From the cell containing the given text, extract its center point as [x, y] coordinate. 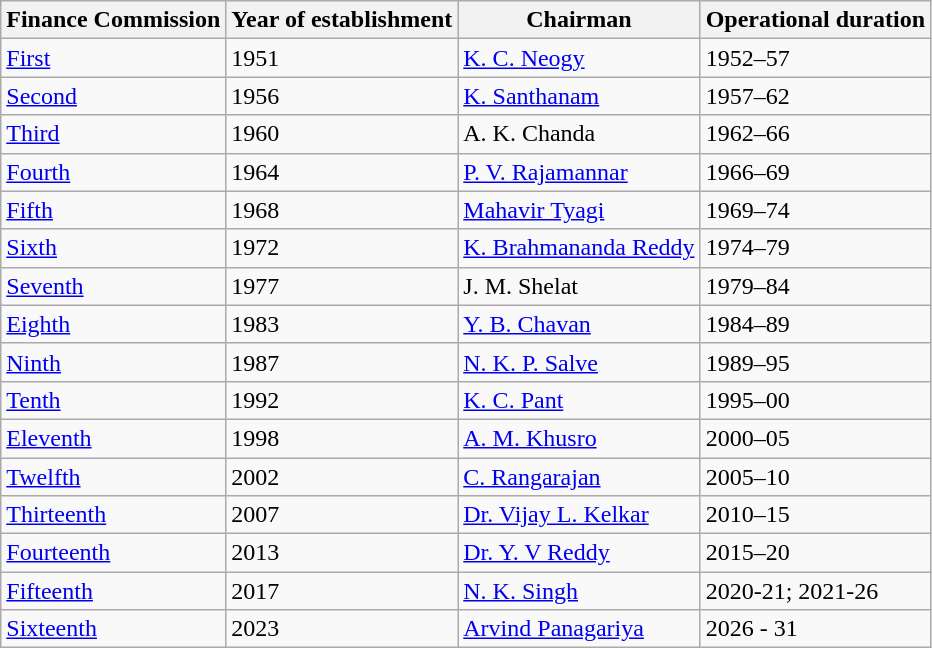
K. C. Pant [579, 400]
1979–84 [815, 286]
1972 [342, 248]
Eighth [114, 324]
Chairman [579, 20]
1977 [342, 286]
Fourteenth [114, 553]
Fourth [114, 172]
1989–95 [815, 362]
1964 [342, 172]
1995–00 [815, 400]
2007 [342, 515]
Fifth [114, 210]
1992 [342, 400]
1951 [342, 58]
P. V. Rajamannar [579, 172]
2020-21; 2021-26 [815, 591]
Year of establishment [342, 20]
Twelfth [114, 477]
2000–05 [815, 438]
2002 [342, 477]
2013 [342, 553]
1957–62 [815, 96]
N. K. Singh [579, 591]
1956 [342, 96]
Thirteenth [114, 515]
Mahavir Tyagi [579, 210]
Tenth [114, 400]
2005–10 [815, 477]
Sixth [114, 248]
C. Rangarajan [579, 477]
1960 [342, 134]
1984–89 [815, 324]
K. C. Neogy [579, 58]
Dr. Y. V Reddy [579, 553]
2017 [342, 591]
Third [114, 134]
Y. B. Chavan [579, 324]
Second [114, 96]
1969–74 [815, 210]
1983 [342, 324]
2015–20 [815, 553]
Ninth [114, 362]
N. K. P. Salve [579, 362]
Sixteenth [114, 629]
Seventh [114, 286]
1987 [342, 362]
A. K. Chanda [579, 134]
K. Brahmananda Reddy [579, 248]
2023 [342, 629]
A. M. Khusro [579, 438]
1968 [342, 210]
1966–69 [815, 172]
J. M. Shelat [579, 286]
K. Santhanam [579, 96]
1962–66 [815, 134]
1974–79 [815, 248]
Eleventh [114, 438]
First [114, 58]
2010–15 [815, 515]
1998 [342, 438]
Fifteenth [114, 591]
Dr. Vijay L. Kelkar [579, 515]
Operational duration [815, 20]
Arvind Panagariya [579, 629]
2026 - 31 [815, 629]
Finance Commission [114, 20]
1952–57 [815, 58]
